From the cell containing the given text, extract its center point as (x, y) coordinate. 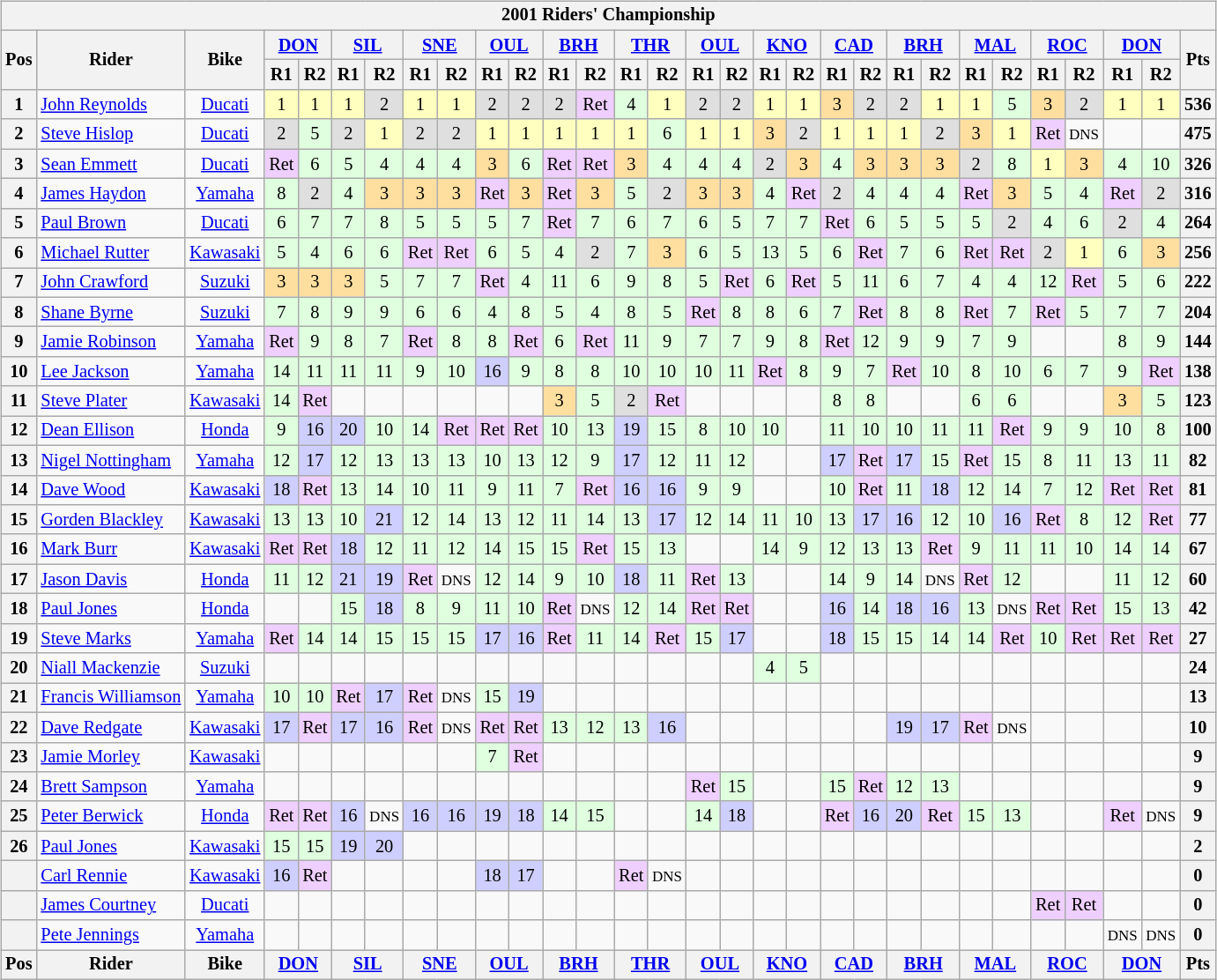
316 (1198, 194)
Mark Burr (111, 549)
42 (1198, 609)
536 (1198, 105)
Gorden Blackley (111, 520)
264 (1198, 223)
Steve Hislop (111, 134)
81 (1198, 490)
Paul Brown (111, 223)
123 (1198, 401)
222 (1198, 283)
475 (1198, 134)
Carl Rennie (111, 876)
256 (1198, 253)
John Reynolds (111, 105)
Jason Davis (111, 579)
Nigel Nottingham (111, 460)
Jamie Morley (111, 757)
60 (1198, 579)
Sean Emmett (111, 164)
Steve Marks (111, 638)
Dave Redgate (111, 727)
204 (1198, 312)
Jamie Robinson (111, 342)
Michael Rutter (111, 253)
Brett Sampson (111, 787)
100 (1198, 431)
Steve Plater (111, 401)
James Haydon (111, 194)
67 (1198, 549)
Shane Byrne (111, 312)
Dave Wood (111, 490)
25 (19, 816)
77 (1198, 520)
Dean Ellison (111, 431)
138 (1198, 372)
John Crawford (111, 283)
2001 Riders' Championship (608, 16)
326 (1198, 164)
Lee Jackson (111, 372)
Niall Mackenzie (111, 668)
Francis Williamson (111, 698)
James Courtney (111, 905)
22 (19, 727)
144 (1198, 342)
82 (1198, 460)
27 (1198, 638)
Pete Jennings (111, 935)
Peter Berwick (111, 816)
23 (19, 757)
26 (19, 846)
